From the cell containing the given text, extract its center point as [x, y] coordinate. 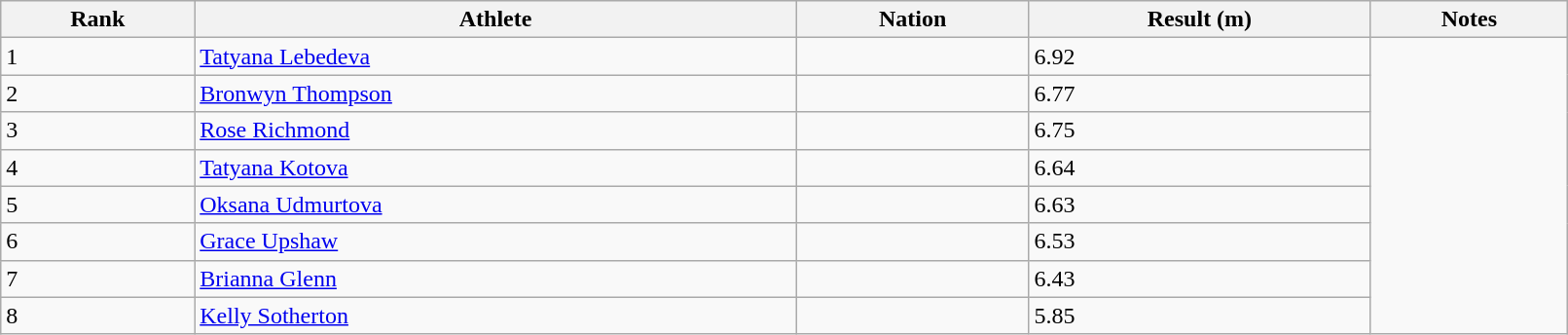
1 [97, 56]
6.92 [1199, 56]
Rose Richmond [496, 130]
6.75 [1199, 130]
6.64 [1199, 167]
Notes [1470, 19]
Athlete [496, 19]
Kelly Sotherton [496, 316]
Tatyana Kotova [496, 167]
6.43 [1199, 279]
3 [97, 130]
8 [97, 316]
6.63 [1199, 205]
Rank [97, 19]
Grace Upshaw [496, 242]
5 [97, 205]
6 [97, 242]
7 [97, 279]
Tatyana Lebedeva [496, 56]
Bronwyn Thompson [496, 93]
Brianna Glenn [496, 279]
Nation [912, 19]
Result (m) [1199, 19]
6.53 [1199, 242]
4 [97, 167]
5.85 [1199, 316]
Oksana Udmurtova [496, 205]
2 [97, 93]
6.77 [1199, 93]
